Return [x, y] of the center of cell containing provided text 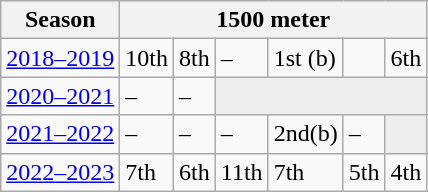
2022–2023 [60, 172]
2018–2019 [60, 58]
5th [364, 172]
2nd(b) [306, 134]
8th [195, 58]
2021–2022 [60, 134]
1500 meter [274, 20]
Season [60, 20]
1st (b) [306, 58]
4th [406, 172]
2020–2021 [60, 96]
10th [147, 58]
11th [242, 172]
